Identify which cell holds the provided text, then report its [X, Y] central coordinate. 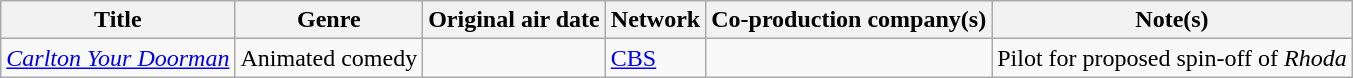
Genre [329, 20]
CBS [655, 58]
Original air date [514, 20]
Title [118, 20]
Note(s) [1172, 20]
Pilot for proposed spin-off of Rhoda [1172, 58]
Carlton Your Doorman [118, 58]
Network [655, 20]
Co-production company(s) [849, 20]
Animated comedy [329, 58]
